Capture the cell that displays the provided text and extract its [x, y] central coordinate. 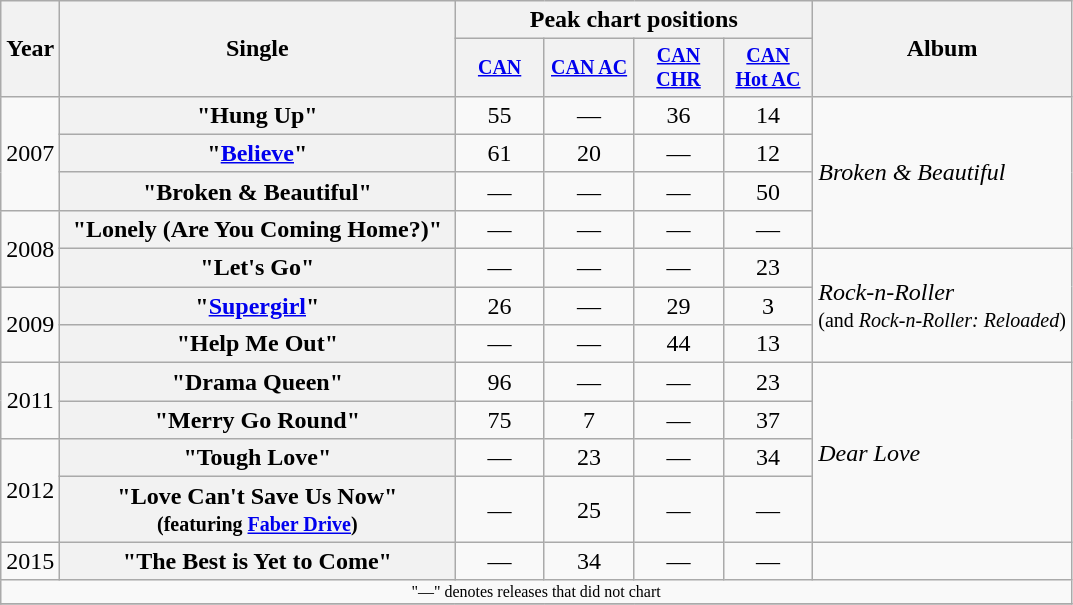
"Help Me Out" [258, 344]
Rock-n-Roller (and Rock-n-Roller: Reloaded) [942, 306]
Dear Love [942, 452]
"—" denotes releases that did not chart [536, 592]
7 [588, 420]
75 [500, 420]
96 [500, 382]
CAN Hot AC [768, 68]
Peak chart positions [634, 20]
"Broken & Beautiful" [258, 191]
Single [258, 49]
2009 [30, 325]
44 [678, 344]
Year [30, 49]
"Hung Up" [258, 115]
14 [768, 115]
50 [768, 191]
Album [942, 49]
20 [588, 153]
25 [588, 510]
2011 [30, 401]
"Believe" [258, 153]
"Lonely (Are You Coming Home?)" [258, 229]
2008 [30, 248]
36 [678, 115]
"Supergirl" [258, 306]
"Drama Queen" [258, 382]
"Merry Go Round" [258, 420]
"The Best is Yet to Come" [258, 561]
37 [768, 420]
"Love Can't Save Us Now" (featuring Faber Drive) [258, 510]
26 [500, 306]
Broken & Beautiful [942, 172]
"Let's Go" [258, 268]
29 [678, 306]
2007 [30, 153]
CAN AC [588, 68]
13 [768, 344]
2012 [30, 490]
"Tough Love" [258, 458]
55 [500, 115]
2015 [30, 561]
CAN [500, 68]
CAN CHR [678, 68]
3 [768, 306]
61 [500, 153]
12 [768, 153]
